Return the [x, y] coordinate for the center point of the cell that contains the specified text.  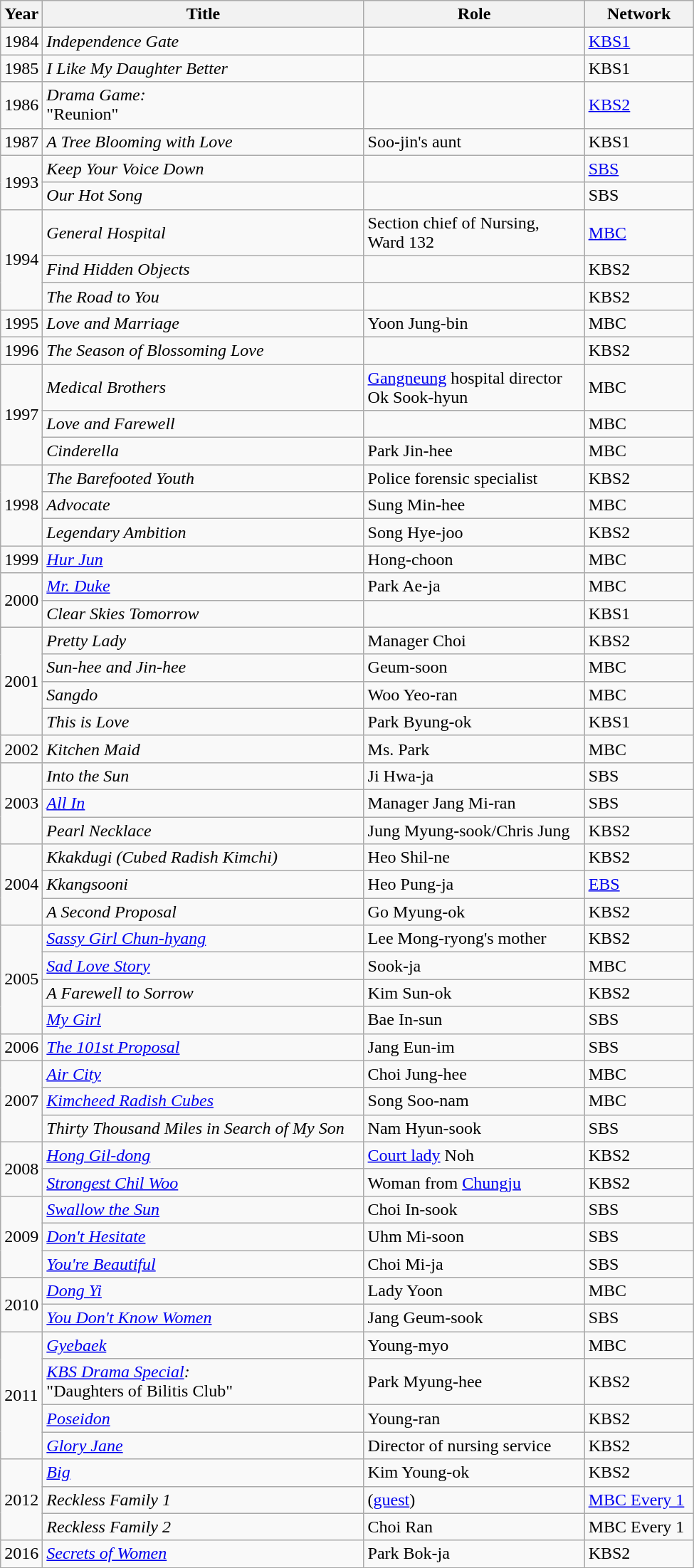
Police forensic specialist [474, 478]
Woman from Chungju [474, 1182]
1995 [21, 323]
1997 [21, 414]
Into the Sun [204, 776]
Bae In-sun [474, 1020]
This is Love [204, 722]
Air City [204, 1074]
Pretty Lady [204, 641]
Mr. Duke [204, 586]
Swallow the Sun [204, 1209]
Lady Yoon [474, 1291]
Kim Young-ok [474, 1473]
Kitchen Maid [204, 749]
Woo Yeo-ran [474, 695]
The Season of Blossoming Love [204, 350]
Pearl Necklace [204, 831]
1996 [21, 350]
Choi In-sook [474, 1209]
Song Soo-nam [474, 1101]
Gyebaek [204, 1345]
2006 [21, 1047]
Legendary Ambition [204, 532]
1993 [21, 182]
Don't Hesitate [204, 1236]
Kim Sun-ok [474, 993]
Network [639, 14]
Kimcheed Radish Cubes [204, 1101]
Independence Gate [204, 41]
2003 [21, 803]
Clear Skies Tomorrow [204, 614]
Keep Your Voice Down [204, 169]
Poseidon [204, 1419]
2005 [21, 979]
1999 [21, 559]
Hong Gil-dong [204, 1155]
1987 [21, 142]
Cinderella [204, 451]
1998 [21, 505]
Choi Mi-ja [474, 1263]
Soo-jin's aunt [474, 142]
Jang Geum-sook [474, 1318]
Hong-choon [474, 559]
2016 [21, 1554]
Title [204, 14]
Secrets of Women [204, 1554]
2011 [21, 1395]
Choi Ran [474, 1527]
All In [204, 803]
Love and Marriage [204, 323]
2004 [21, 885]
Park Myung-hee [474, 1382]
2000 [21, 600]
Go Myung-ok [474, 912]
General Hospital [204, 232]
Park Bok-ja [474, 1554]
Ji Hwa-ja [474, 776]
Heo Shil-ne [474, 858]
Geum-soon [474, 668]
1985 [21, 68]
Ms. Park [474, 749]
2010 [21, 1305]
Thirty Thousand Miles in Search of My Son [204, 1128]
Nam Hyun-sook [474, 1128]
Strongest Chil Woo [204, 1182]
Director of nursing service [474, 1446]
Sung Min-hee [474, 505]
You Don't Know Women [204, 1318]
Section chief of Nursing, Ward 132 [474, 232]
Year [21, 14]
1994 [21, 259]
2012 [21, 1500]
Glory Jane [204, 1446]
Manager Jang Mi-ran [474, 803]
Reckless Family 2 [204, 1527]
Choi Jung-hee [474, 1074]
Court lady Noh [474, 1155]
Manager Choi [474, 641]
Sook-ja [474, 966]
Jang Eun-im [474, 1047]
Gangneung hospital director Ok Sook-hyun [474, 387]
You're Beautiful [204, 1263]
Yoon Jung-bin [474, 323]
Medical Brothers [204, 387]
Sad Love Story [204, 966]
2001 [21, 681]
2002 [21, 749]
Love and Farewell [204, 424]
Young-myo [474, 1345]
Jung Myung-sook/Chris Jung [474, 831]
Lee Mong-ryong's mother [474, 939]
Big [204, 1473]
Uhm Mi-soon [474, 1236]
Kkakdugi (Cubed Radish Kimchi) [204, 858]
The 101st Proposal [204, 1047]
Drama Game:"Reunion" [204, 105]
2007 [21, 1101]
(guest) [474, 1500]
Park Jin-hee [474, 451]
Dong Yi [204, 1291]
I Like My Daughter Better [204, 68]
2008 [21, 1169]
A Tree Blooming with Love [204, 142]
Hur Jun [204, 559]
EBS [639, 885]
Sun-hee and Jin-hee [204, 668]
Advocate [204, 505]
1986 [21, 105]
A Farewell to Sorrow [204, 993]
Young-ran [474, 1419]
The Barefooted Youth [204, 478]
Find Hidden Objects [204, 269]
My Girl [204, 1020]
2009 [21, 1236]
Our Hot Song [204, 196]
Kkangsooni [204, 885]
The Road to You [204, 296]
A Second Proposal [204, 912]
Reckless Family 1 [204, 1500]
Song Hye-joo [474, 532]
Role [474, 14]
KBS Drama Special:"Daughters of Bilitis Club" [204, 1382]
Sassy Girl Chun-hyang [204, 939]
Sangdo [204, 695]
Heo Pung-ja [474, 885]
Park Byung-ok [474, 722]
Park Ae-ja [474, 586]
1984 [21, 41]
